Locate the cell with the specified text and output its (X, Y) center coordinate. 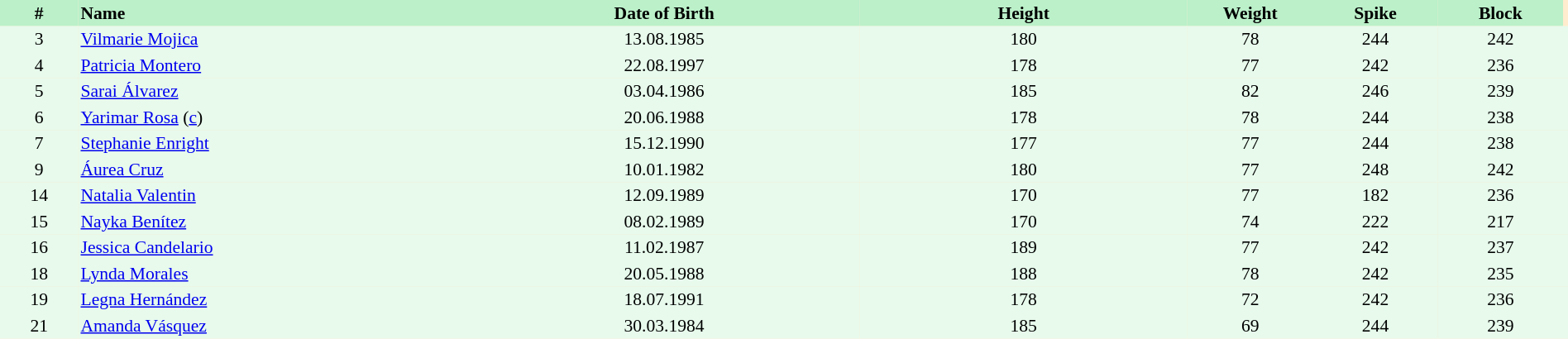
Nayka Benítez (273, 222)
82 (1250, 91)
235 (1500, 274)
Jessica Candelario (273, 248)
14 (39, 195)
16 (39, 248)
188 (1024, 274)
Sarai Álvarez (273, 91)
Patricia Montero (273, 65)
22.08.1997 (664, 65)
Legna Hernández (273, 299)
20.05.1988 (664, 274)
Height (1024, 13)
237 (1500, 248)
Block (1500, 13)
246 (1374, 91)
Spike (1374, 13)
21 (39, 326)
Weight (1250, 13)
Amanda Vásquez (273, 326)
Name (273, 13)
182 (1374, 195)
189 (1024, 248)
217 (1500, 222)
# (39, 13)
18 (39, 274)
Vilmarie Mojica (273, 40)
7 (39, 144)
15.12.1990 (664, 144)
74 (1250, 222)
10.01.1982 (664, 169)
69 (1250, 326)
4 (39, 65)
08.02.1989 (664, 222)
Áurea Cruz (273, 169)
03.04.1986 (664, 91)
Natalia Valentin (273, 195)
Date of Birth (664, 13)
Stephanie Enright (273, 144)
Yarimar Rosa (c) (273, 117)
13.08.1985 (664, 40)
3 (39, 40)
11.02.1987 (664, 248)
248 (1374, 169)
12.09.1989 (664, 195)
6 (39, 117)
19 (39, 299)
15 (39, 222)
72 (1250, 299)
30.03.1984 (664, 326)
Lynda Morales (273, 274)
20.06.1988 (664, 117)
9 (39, 169)
177 (1024, 144)
222 (1374, 222)
18.07.1991 (664, 299)
5 (39, 91)
